Output the (X, Y) coordinate of the center of the cell containing the given text.  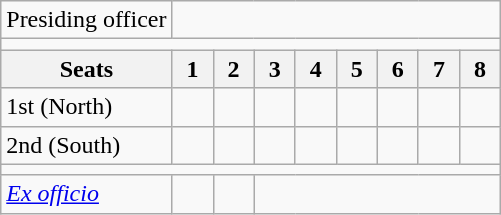
8 (480, 69)
Seats (86, 69)
2 (234, 69)
Ex officio (86, 194)
6 (398, 69)
1st (North) (86, 107)
2nd (South) (86, 145)
5 (356, 69)
4 (316, 69)
Presiding officer (86, 20)
1 (192, 69)
7 (438, 69)
3 (274, 69)
